Pinpoint the cell where the given text exists, returning its (x, y) midpoint coordinate. 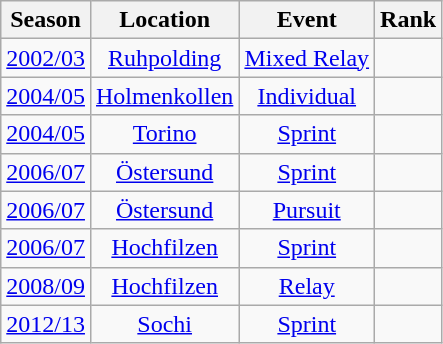
2008/09 (46, 286)
Pursuit (307, 210)
Season (46, 20)
Relay (307, 286)
Location (164, 20)
Mixed Relay (307, 58)
Torino (164, 134)
Rank (408, 20)
Ruhpolding (164, 58)
Sochi (164, 324)
Holmenkollen (164, 96)
2002/03 (46, 58)
Individual (307, 96)
Event (307, 20)
2012/13 (46, 324)
